Pinpoint the cell where the given text exists, returning its [x, y] midpoint coordinate. 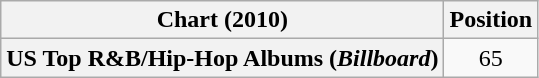
Chart (2010) [222, 20]
US Top R&B/Hip-Hop Albums (Billboard) [222, 58]
65 [491, 58]
Position [491, 20]
